Search for the cell housing the specified text and yield its [X, Y] center coordinate. 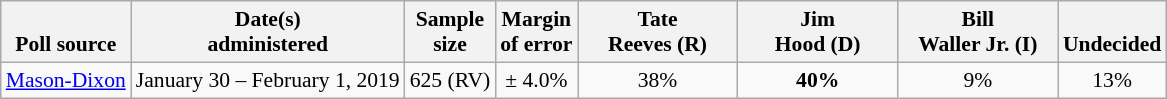
Poll source [66, 32]
± 4.0% [536, 80]
9% [978, 80]
13% [1112, 80]
625 (RV) [450, 80]
38% [658, 80]
JimHood (D) [818, 32]
Samplesize [450, 32]
Date(s)administered [268, 32]
40% [818, 80]
Undecided [1112, 32]
January 30 – February 1, 2019 [268, 80]
TateReeves (R) [658, 32]
Marginof error [536, 32]
BillWaller Jr. (I) [978, 32]
Mason-Dixon [66, 80]
